Extract the [X, Y] coordinate from the center of the cell holding the provided text.  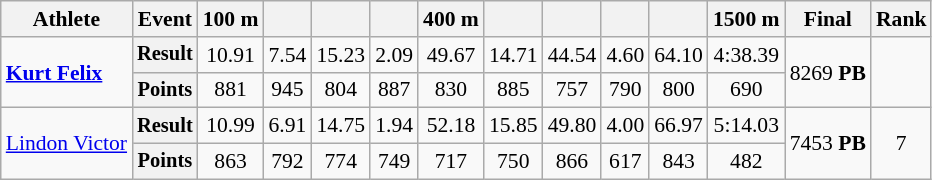
482 [746, 162]
757 [572, 90]
717 [451, 162]
6.91 [288, 126]
617 [625, 162]
750 [514, 162]
15.23 [340, 55]
15.85 [514, 126]
863 [231, 162]
Kurt Felix [66, 72]
Event [165, 19]
100 m [231, 19]
885 [514, 90]
887 [394, 90]
44.54 [572, 55]
790 [625, 90]
Final [828, 19]
64.10 [678, 55]
52.18 [451, 126]
792 [288, 162]
400 m [451, 19]
1.94 [394, 126]
7453 PB [828, 144]
66.97 [678, 126]
866 [572, 162]
14.75 [340, 126]
7.54 [288, 55]
Athlete [66, 19]
945 [288, 90]
10.99 [231, 126]
49.80 [572, 126]
690 [746, 90]
Lindon Victor [66, 144]
2.09 [394, 55]
5:14.03 [746, 126]
881 [231, 90]
749 [394, 162]
1500 m [746, 19]
49.67 [451, 55]
10.91 [231, 55]
4.00 [625, 126]
843 [678, 162]
14.71 [514, 55]
830 [451, 90]
Rank [902, 19]
4.60 [625, 55]
800 [678, 90]
4:38.39 [746, 55]
7 [902, 144]
804 [340, 90]
8269 PB [828, 72]
774 [340, 162]
